Pinpoint the cell where the given text exists, returning its (X, Y) midpoint coordinate. 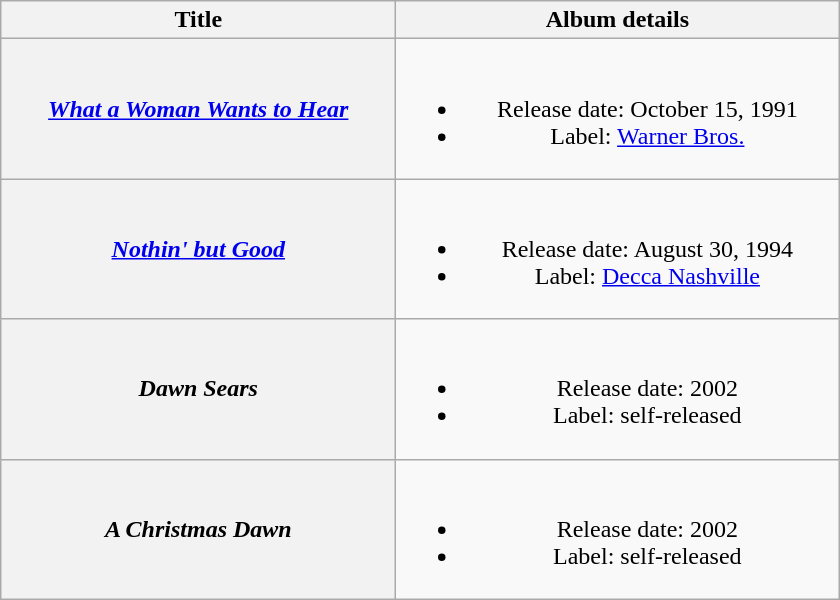
What a Woman Wants to Hear (198, 109)
Release date: August 30, 1994Label: Decca Nashville (618, 249)
Title (198, 20)
Dawn Sears (198, 389)
A Christmas Dawn (198, 529)
Nothin' but Good (198, 249)
Album details (618, 20)
Release date: October 15, 1991Label: Warner Bros. (618, 109)
